For the text-containing cell, return its midpoint in (X, Y) coordinate format. 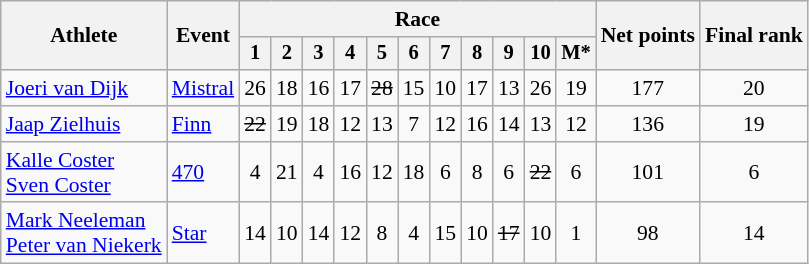
Star (203, 234)
2 (287, 54)
177 (648, 88)
Finn (203, 124)
Jaap Zielhuis (84, 124)
Mistral (203, 88)
Mark NeelemanPeter van Niekerk (84, 234)
21 (287, 172)
Athlete (84, 36)
Race (417, 19)
98 (648, 234)
20 (754, 88)
28 (382, 88)
Event (203, 36)
Final rank (754, 36)
136 (648, 124)
M* (576, 54)
470 (203, 172)
Kalle CosterSven Coster (84, 172)
Net points (648, 36)
101 (648, 172)
5 (382, 54)
Joeri van Dijk (84, 88)
3 (319, 54)
9 (509, 54)
